From the cell containing the given text, extract its center point as [x, y] coordinate. 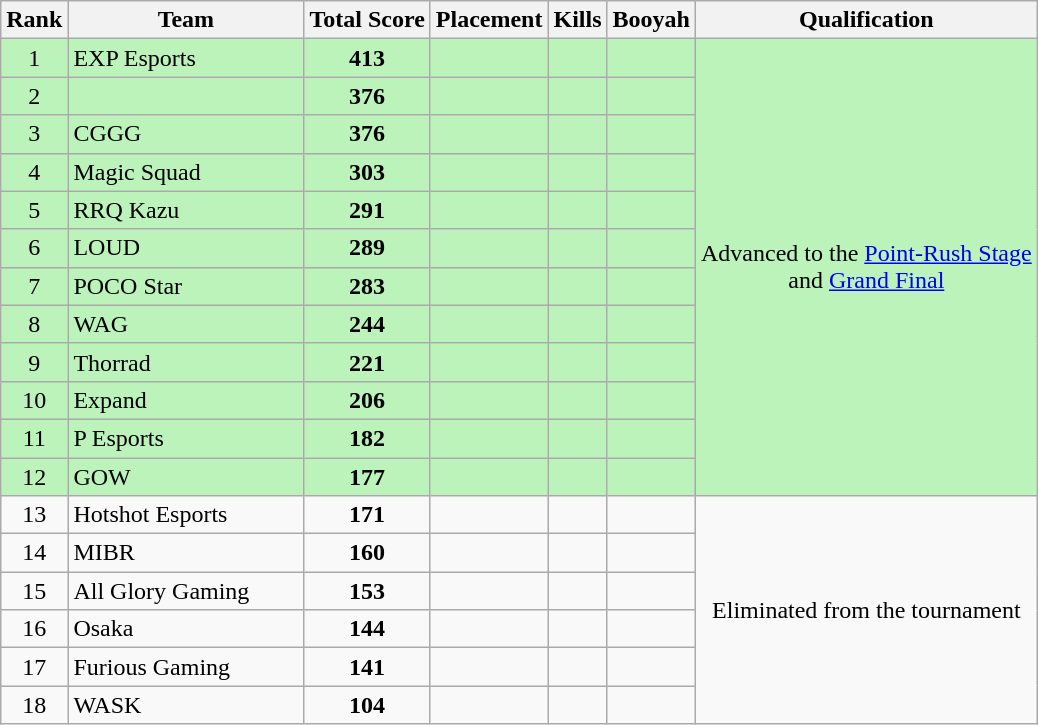
LOUD [186, 248]
2 [34, 96]
POCO Star [186, 286]
5 [34, 210]
104 [367, 705]
Placement [489, 20]
171 [367, 515]
303 [367, 172]
244 [367, 324]
7 [34, 286]
WAG [186, 324]
Team [186, 20]
17 [34, 667]
3 [34, 134]
Expand [186, 400]
177 [367, 477]
289 [367, 248]
291 [367, 210]
141 [367, 667]
Rank [34, 20]
182 [367, 438]
Advanced to the Point-Rush Stage and Grand Final [867, 268]
MIBR [186, 553]
All Glory Gaming [186, 591]
9 [34, 362]
8 [34, 324]
12 [34, 477]
1 [34, 58]
206 [367, 400]
CGGG [186, 134]
221 [367, 362]
13 [34, 515]
Hotshot Esports [186, 515]
16 [34, 629]
160 [367, 553]
153 [367, 591]
413 [367, 58]
15 [34, 591]
18 [34, 705]
Eliminated from the tournament [867, 610]
EXP Esports [186, 58]
Magic Squad [186, 172]
144 [367, 629]
GOW [186, 477]
Total Score [367, 20]
Osaka [186, 629]
10 [34, 400]
P Esports [186, 438]
14 [34, 553]
283 [367, 286]
Kills [578, 20]
Furious Gaming [186, 667]
RRQ Kazu [186, 210]
Booyah [651, 20]
6 [34, 248]
WASK [186, 705]
Thorrad [186, 362]
4 [34, 172]
Qualification [867, 20]
11 [34, 438]
